Determine the (X, Y) coordinate at the center of the cell enclosing the given text.  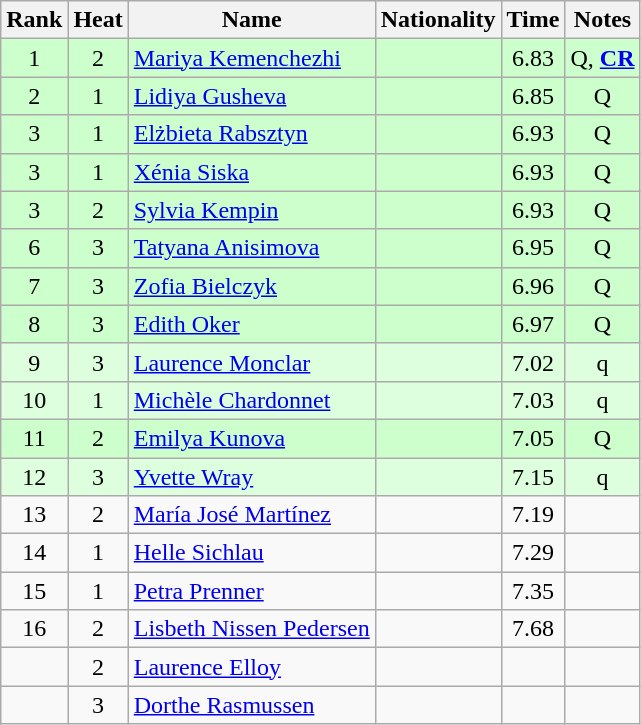
Sylvia Kempin (252, 210)
Emilya Kunova (252, 438)
Xénia Siska (252, 172)
Dorthe Rasmussen (252, 705)
Q, CR (602, 58)
9 (34, 362)
Yvette Wray (252, 477)
6.96 (533, 286)
7 (34, 286)
7.05 (533, 438)
Laurence Elloy (252, 667)
7.35 (533, 591)
Tatyana Anisimova (252, 248)
7.15 (533, 477)
Petra Prenner (252, 591)
6.97 (533, 324)
Lisbeth Nissen Pedersen (252, 629)
Nationality (438, 20)
Heat (98, 20)
Michèle Chardonnet (252, 400)
Zofia Bielczyk (252, 286)
Time (533, 20)
Rank (34, 20)
6.95 (533, 248)
6.85 (533, 96)
7.02 (533, 362)
María José Martínez (252, 515)
Lidiya Gusheva (252, 96)
12 (34, 477)
7.68 (533, 629)
Laurence Monclar (252, 362)
6 (34, 248)
15 (34, 591)
10 (34, 400)
Mariya Kemenchezhi (252, 58)
11 (34, 438)
14 (34, 553)
Edith Oker (252, 324)
Notes (602, 20)
Elżbieta Rabsztyn (252, 134)
16 (34, 629)
13 (34, 515)
Helle Sichlau (252, 553)
7.03 (533, 400)
6.83 (533, 58)
7.29 (533, 553)
8 (34, 324)
7.19 (533, 515)
Name (252, 20)
